Return (X, Y) of the center of cell containing provided text 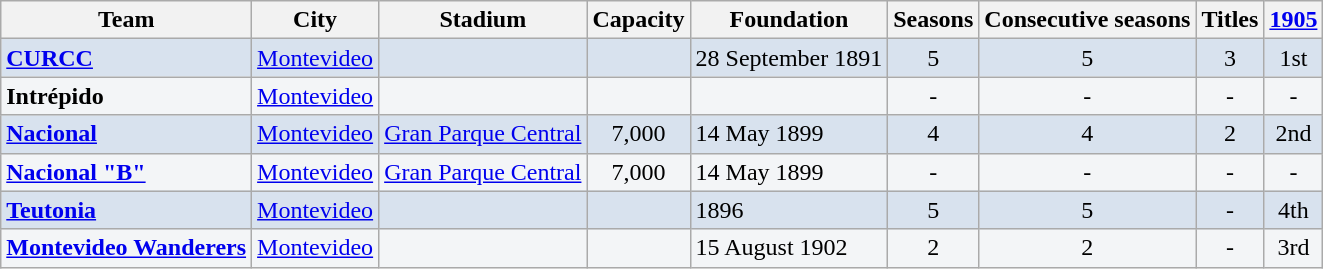
City (316, 20)
Montevideo Wanderers (126, 248)
1905 (1294, 20)
15 August 1902 (789, 248)
Nacional (126, 134)
Capacity (638, 20)
4th (1294, 210)
Foundation (789, 20)
Team (126, 20)
Intrépido (126, 96)
Seasons (934, 20)
Stadium (483, 20)
3 (1230, 58)
3rd (1294, 248)
1st (1294, 58)
2nd (1294, 134)
28 September 1891 (789, 58)
Teutonia (126, 210)
CURCC (126, 58)
Titles (1230, 20)
Nacional "B" (126, 172)
1896 (789, 210)
Consecutive seasons (1088, 20)
